Return the (x, y) coordinate for the center point of the cell that contains the specified text.  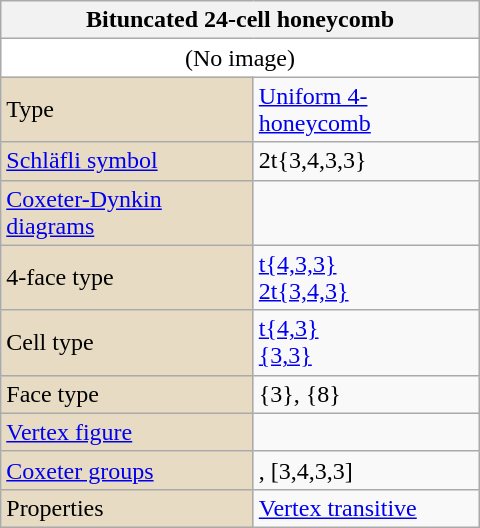
Properties (128, 508)
Coxeter-Dynkin diagrams (128, 212)
Uniform 4-honeycomb (366, 110)
(No image) (240, 58)
Bituncated 24-cell honeycomb (240, 20)
Type (128, 110)
t{4,3}{3,3} (366, 342)
Coxeter groups (128, 470)
{3}, {8} (366, 394)
Face type (128, 394)
t{4,3,3}2t{3,4,3} (366, 278)
4-face type (128, 278)
Schläfli symbol (128, 161)
Cell type (128, 342)
, [3,4,3,3] (366, 470)
2t{3,4,3,3} (366, 161)
Vertex transitive (366, 508)
Vertex figure (128, 432)
